Return the (X, Y) coordinate for the center point of the cell that contains the specified text.  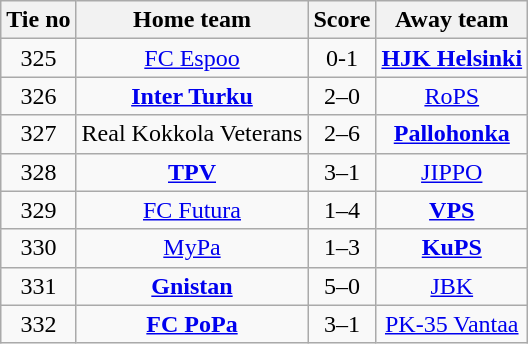
JIPPO (452, 172)
328 (38, 172)
VPS (452, 210)
FC Futura (192, 210)
2–6 (342, 134)
330 (38, 248)
327 (38, 134)
Pallohonka (452, 134)
Away team (452, 20)
RoPS (452, 96)
5–0 (342, 286)
TPV (192, 172)
332 (38, 324)
2–0 (342, 96)
PK-35 Vantaa (452, 324)
Gnistan (192, 286)
0-1 (342, 58)
1–3 (342, 248)
JBK (452, 286)
1–4 (342, 210)
FC PoPa (192, 324)
Home team (192, 20)
326 (38, 96)
Real Kokkola Veterans (192, 134)
KuPS (452, 248)
329 (38, 210)
331 (38, 286)
325 (38, 58)
FC Espoo (192, 58)
Score (342, 20)
MyPa (192, 248)
HJK Helsinki (452, 58)
Tie no (38, 20)
Inter Turku (192, 96)
